Search for the cell housing the specified text and yield its [x, y] center coordinate. 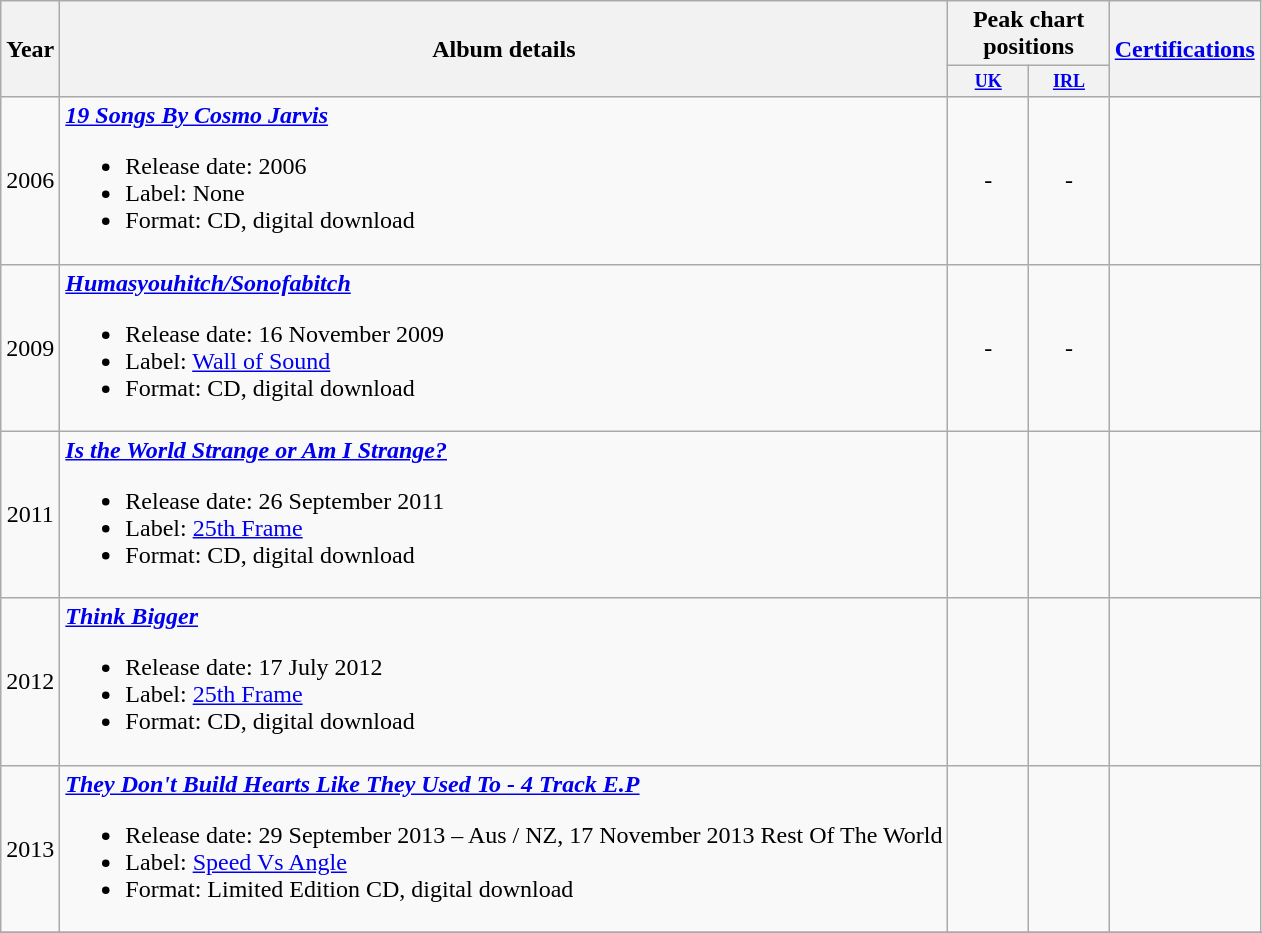
Humasyouhitch/SonofabitchRelease date: 16 November 2009Label: Wall of SoundFormat: CD, digital download [504, 348]
2006 [30, 180]
Peak chart positions [1028, 34]
2013 [30, 848]
UK [988, 82]
Album details [504, 49]
2011 [30, 514]
Is the World Strange or Am I Strange?Release date: 26 September 2011Label: 25th FrameFormat: CD, digital download [504, 514]
Think BiggerRelease date: 17 July 2012Label: 25th FrameFormat: CD, digital download [504, 682]
Year [30, 49]
IRL [1070, 82]
2009 [30, 348]
2012 [30, 682]
Certifications [1184, 49]
19 Songs By Cosmo JarvisRelease date: 2006Label: NoneFormat: CD, digital download [504, 180]
